Search for the cell housing the specified text and yield its (X, Y) center coordinate. 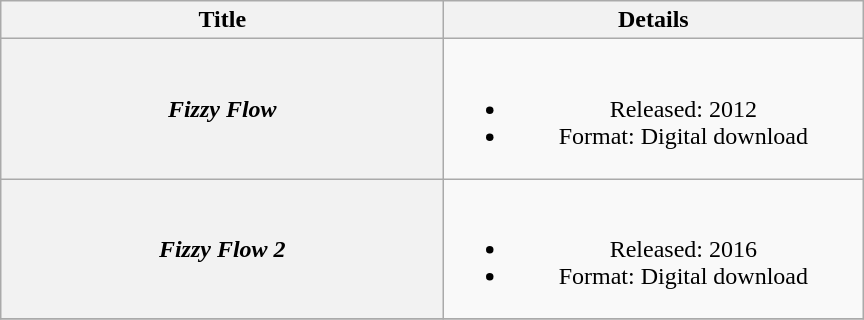
Released: 2016Format: Digital download (654, 249)
Details (654, 20)
Fizzy Flow 2 (222, 249)
Title (222, 20)
Fizzy Flow (222, 109)
Released: 2012Format: Digital download (654, 109)
